Determine the [x, y] coordinate at the center of the cell enclosing the given text.  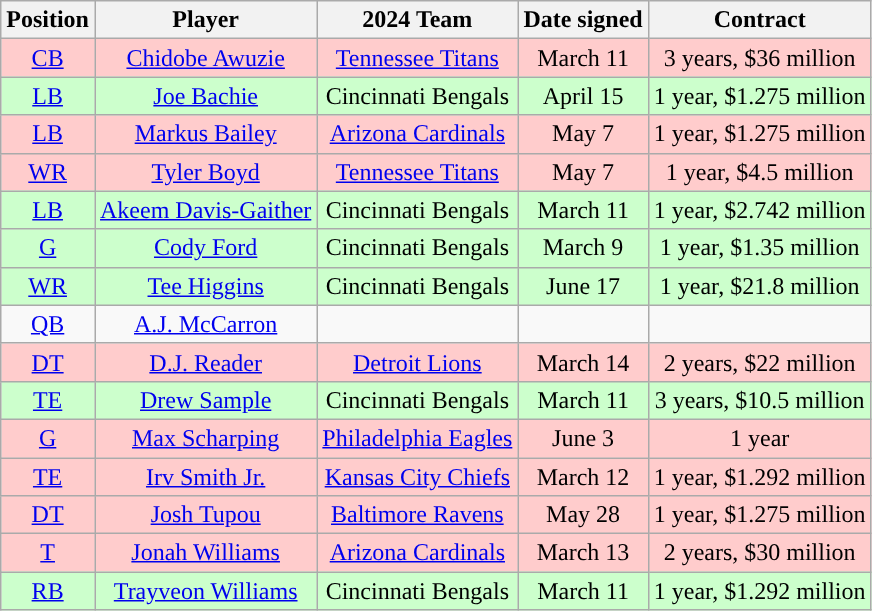
Max Scharping [205, 438]
Cody Ford [205, 248]
Contract [760, 20]
CB [48, 58]
Date signed [583, 20]
1 year, $21.8 million [760, 286]
2 years, $30 million [760, 553]
Kansas City Chiefs [418, 477]
March 13 [583, 553]
1 year, $2.742 million [760, 210]
Trayveon Williams [205, 591]
Chidobe Awuzie [205, 58]
T [48, 553]
RB [48, 591]
Philadelphia Eagles [418, 438]
Josh Tupou [205, 515]
2024 Team [418, 20]
1 year [760, 438]
2 years, $22 million [760, 362]
3 years, $10.5 million [760, 400]
D.J. Reader [205, 362]
Tee Higgins [205, 286]
Drew Sample [205, 400]
June 17 [583, 286]
Player [205, 20]
Jonah Williams [205, 553]
Joe Bachie [205, 96]
June 3 [583, 438]
May 28 [583, 515]
A.J. McCarron [205, 324]
3 years, $36 million [760, 58]
March 9 [583, 248]
Akeem Davis-Gaither [205, 210]
Baltimore Ravens [418, 515]
Position [48, 20]
March 12 [583, 477]
Detroit Lions [418, 362]
1 year, $4.5 million [760, 172]
Irv Smith Jr. [205, 477]
1 year, $1.35 million [760, 248]
QB [48, 324]
Tyler Boyd [205, 172]
April 15 [583, 96]
Markus Bailey [205, 134]
March 14 [583, 362]
